Find where the given text appears and provide that cell's center as (X, Y) coordinate. 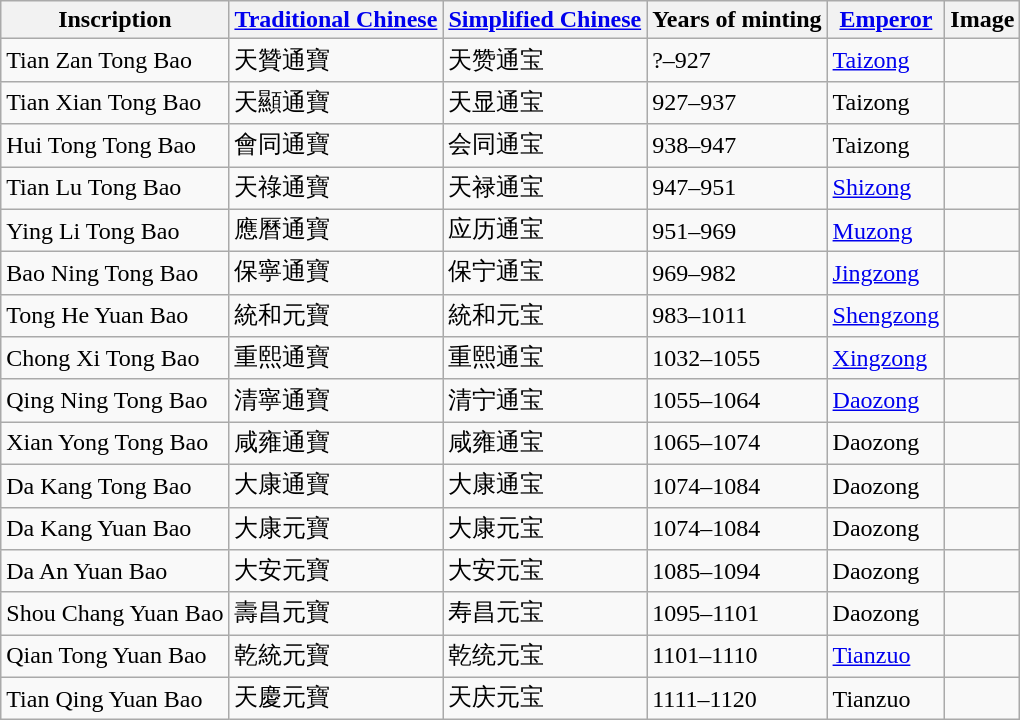
Chong Xi Tong Bao (115, 358)
乾統元寶 (336, 656)
大康元宝 (545, 528)
Traditional Chinese (336, 20)
保寧通寶 (336, 274)
Shizong (886, 188)
Tian Lu Tong Bao (115, 188)
重熙通宝 (545, 358)
938–947 (737, 146)
Xingzong (886, 358)
1095–1101 (737, 614)
Inscription (115, 20)
947–951 (737, 188)
Da Kang Tong Bao (115, 486)
天祿通寶 (336, 188)
咸雍通寶 (336, 444)
应历通宝 (545, 230)
咸雍通宝 (545, 444)
Qian Tong Yuan Bao (115, 656)
應曆通寶 (336, 230)
Tong He Yuan Bao (115, 316)
Shengzong (886, 316)
天赞通宝 (545, 60)
天禄通宝 (545, 188)
Muzong (886, 230)
大康通宝 (545, 486)
天慶元寶 (336, 698)
Tian Xian Tong Bao (115, 102)
会同通宝 (545, 146)
清宁通宝 (545, 400)
重熙通寶 (336, 358)
Tian Zan Tong Bao (115, 60)
大康元寶 (336, 528)
Da An Yuan Bao (115, 572)
乾统元宝 (545, 656)
1032–1055 (737, 358)
天显通宝 (545, 102)
1111–1120 (737, 698)
1085–1094 (737, 572)
Simplified Chinese (545, 20)
大康通寶 (336, 486)
1055–1064 (737, 400)
?–927 (737, 60)
天顯通寶 (336, 102)
統和元寶 (336, 316)
Emperor (886, 20)
951–969 (737, 230)
Da Kang Yuan Bao (115, 528)
大安元寶 (336, 572)
Shou Chang Yuan Bao (115, 614)
天贊通寶 (336, 60)
Tian Qing Yuan Bao (115, 698)
1065–1074 (737, 444)
統和元宝 (545, 316)
天庆元宝 (545, 698)
1101–1110 (737, 656)
Hui Tong Tong Bao (115, 146)
927–937 (737, 102)
寿昌元宝 (545, 614)
Jingzong (886, 274)
壽昌元寶 (336, 614)
清寧通寶 (336, 400)
Image (982, 20)
969–982 (737, 274)
保宁通宝 (545, 274)
會同通寶 (336, 146)
Ying Li Tong Bao (115, 230)
大安元宝 (545, 572)
Qing Ning Tong Bao (115, 400)
Bao Ning Tong Bao (115, 274)
Xian Yong Tong Bao (115, 444)
983–1011 (737, 316)
Years of minting (737, 20)
